Identify which cell holds the provided text, then report its [X, Y] central coordinate. 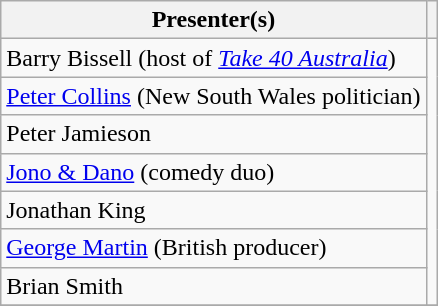
George Martin (British producer) [214, 248]
Peter Jamieson [214, 134]
Barry Bissell (host of Take 40 Australia) [214, 58]
Peter Collins (New South Wales politician) [214, 96]
Brian Smith [214, 286]
Presenter(s) [214, 20]
Jono & Dano (comedy duo) [214, 172]
Jonathan King [214, 210]
